Locate the cell with the specified text and output its (x, y) center coordinate. 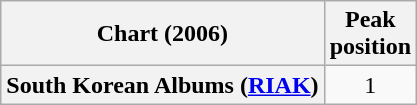
Peakposition (370, 34)
1 (370, 85)
Chart (2006) (162, 34)
South Korean Albums (RIAK) (162, 85)
